Output the (x, y) coordinate of the center of the cell containing the given text.  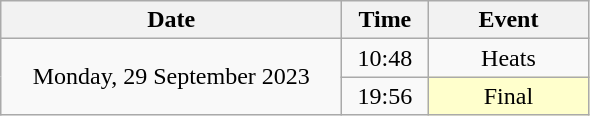
Final (508, 96)
Monday, 29 September 2023 (172, 77)
Time (385, 20)
Date (172, 20)
10:48 (385, 58)
Event (508, 20)
Heats (508, 58)
19:56 (385, 96)
